Extract the (x, y) coordinate from the center of the cell holding the provided text.  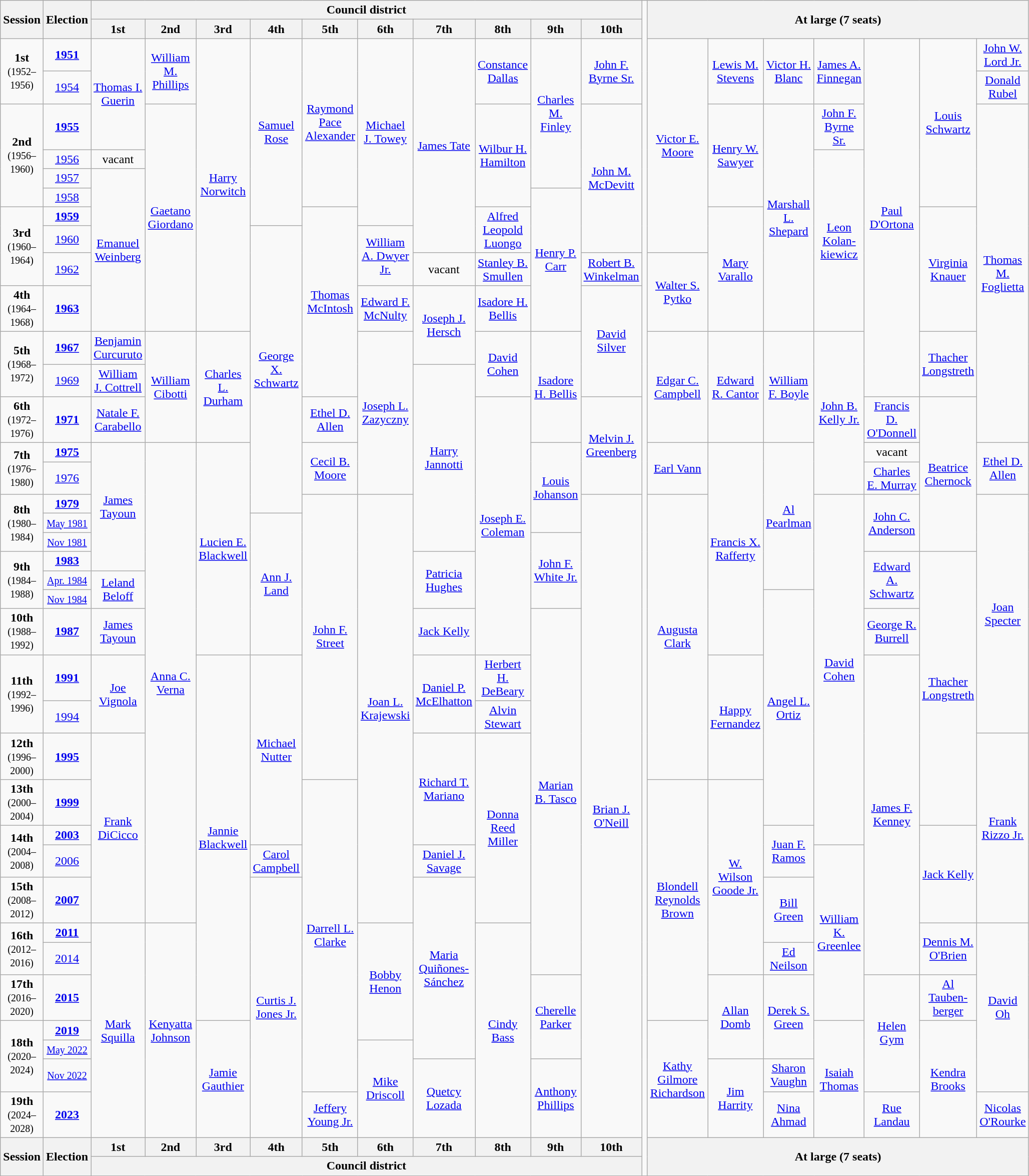
Al Tauben-berger (948, 998)
Thomas M. Foglietta (1002, 273)
Earl Vann (677, 468)
17th(2016–2020) (22, 998)
6th(1972–1976) (22, 420)
Thomas McIntosh (330, 301)
Edgar C. Campbell (677, 387)
9th(1984–1988) (22, 580)
Stanley B. Smullen (503, 269)
John F. Street (330, 637)
Augusta Clark (677, 637)
Henry W. Sawyer (735, 155)
11th(1992–1996) (22, 694)
Paul D'Ortona (892, 218)
Benjamin Curcuruto (118, 347)
Leon Kolan-kiewicz (839, 240)
John M. McDevitt (611, 178)
Sharon Vaughn (789, 1075)
15th(2008–2012) (22, 900)
1971 (67, 420)
Melvin J. Greenberg (611, 445)
Anthony Phillips (556, 1098)
Charles M. Finley (556, 113)
3rd(1960–1964) (22, 246)
Lucien E. Blackwell (223, 549)
Frank Rizzo Jr. (1002, 828)
Alvin Stewart (503, 717)
James F. Kenney (892, 815)
Maria Quiñones-Sánchez (444, 968)
Donald Rubel (1002, 87)
1954 (67, 87)
Kathy Gilmore Richardson (677, 1079)
Mike Driscoll (385, 1089)
Jannie Blackwell (223, 838)
Emanuel Weinberg (118, 250)
1975 (67, 452)
Dennis M. O'Brien (948, 949)
Cherelle Parker (556, 1017)
Francis D. O'Donnell (892, 420)
Victor E. Moore (677, 146)
Michael J. Towey (385, 132)
William F. Boyle (789, 387)
David Silver (611, 341)
Cindy Bass (503, 1030)
8th(1980–1984) (22, 523)
Alfred Leopold Luongo (503, 230)
1979 (67, 504)
William A. Dwyer Jr. (385, 255)
Isaiah Thomas (839, 1079)
Mark Squilla (118, 1030)
Richard T. Mariano (444, 789)
1994 (67, 717)
2019 (67, 1030)
Gaetano Giordano (171, 217)
2003 (67, 835)
1999 (67, 802)
Joseph E. Coleman (503, 526)
1976 (67, 478)
May 1981 (67, 523)
1951 (67, 55)
1958 (67, 197)
Harry Jannotti (444, 458)
Michael Nutter (276, 750)
John W. Lord Jr. (1002, 55)
2023 (67, 1114)
Joseph J. Hersch (444, 324)
Allan Domb (735, 1017)
18th(2020–2024) (22, 1056)
George R. Burrell (892, 632)
5th(1968–1972) (22, 364)
Louis Schwartz (948, 123)
Bobby Henon (385, 982)
Donna Reed Miller (503, 828)
Charles L. Durham (223, 387)
Carol Campbell (276, 861)
Blondell Reynolds Brown (677, 900)
12th(1996–2000) (22, 756)
Samuel Rose (276, 132)
10th(1988–1992) (22, 632)
1983 (67, 561)
Kendra Brooks (948, 1079)
4th(1964–1968) (22, 308)
16th(2012–2016) (22, 949)
1995 (67, 756)
Juan F. Ramos (789, 851)
2011 (67, 933)
Joseph L. Zazyczny (385, 412)
13th(2000–2004) (22, 802)
1969 (67, 380)
John F. White Jr. (556, 570)
1957 (67, 178)
19th(2024–2028) (22, 1114)
Robert B. Winkelman (611, 269)
2014 (67, 959)
Cecil B. Moore (330, 468)
Nina Ahmad (789, 1114)
Mary Varallo (735, 269)
Angel L. Ortiz (789, 708)
Beatrice Chernock (948, 474)
Helen Gym (892, 1033)
1987 (67, 632)
Rue Landau (892, 1114)
Virginia Knauer (948, 269)
Charles E. Murray (892, 478)
William Cibotti (171, 387)
Herbert H. DeBeary (503, 678)
W. Wilson Goode Jr. (735, 877)
Constance Dallas (503, 71)
2007 (67, 900)
Edward R. Cantor (735, 387)
Natale F. Carabello (118, 420)
Patricia Hughes (444, 580)
14th(2004–2008) (22, 851)
Bill Green (789, 910)
David Oh (1002, 1007)
John C. Anderson (892, 523)
Jamie Gauthier (223, 1079)
2006 (67, 861)
Jim Harrity (735, 1098)
7th(1976–1980) (22, 468)
Victor H. Blanc (789, 71)
Daniel J. Savage (444, 861)
Derek S. Green (789, 1017)
1959 (67, 216)
Lewis M. Stevens (735, 71)
Kenyatta Johnson (171, 1030)
May 2022 (67, 1049)
1st(1952–1956) (22, 71)
1991 (67, 678)
Ann J. Land (276, 584)
Ed Neilson (789, 959)
Daniel P. McElhatton (444, 694)
2nd(1956–1960) (22, 155)
Harry Norwitch (223, 185)
1960 (67, 239)
Happy Fernandez (735, 717)
Leland Beloff (118, 590)
Apr. 1984 (67, 580)
Edward F. McNulty (385, 308)
Jeffery Young Jr. (330, 1114)
Marian B. Tasco (556, 792)
Nov 1984 (67, 599)
John B. Kelly Jr. (839, 412)
James Tate (444, 146)
Curtis J. Jones Jr. (276, 1007)
Thomas I. Guerin (118, 94)
Marshall L. Shepard (789, 217)
Nov 2022 (67, 1075)
William J. Cottrell (118, 380)
Frank DiCicco (118, 828)
Louis Johanson (556, 487)
Al Pearlman (789, 516)
Quetcy Lozada (444, 1098)
Joan L. Krajewski (385, 709)
Brian J. O'Neill (611, 816)
1962 (67, 269)
1956 (67, 159)
Edward A. Schwartz (892, 580)
George X. Schwartz (276, 369)
Francis X. Rafferty (735, 549)
William K. Greenlee (839, 933)
Nov 1981 (67, 542)
Anna C. Verna (171, 683)
Joan Specter (1002, 614)
Nicolas O'Rourke (1002, 1114)
James A. Finnegan (839, 71)
William M. Phillips (171, 71)
1955 (67, 127)
1967 (67, 347)
1963 (67, 308)
Raymond Pace Alexander (330, 123)
Wilbur H. Hamilton (503, 155)
Joe Vignola (118, 694)
Henry P. Carr (556, 259)
Walter S. Pytko (677, 292)
Darrell L. Clarke (330, 935)
2015 (67, 998)
